Provide the [X, Y] coordinate of the cell's center where the given text is located.  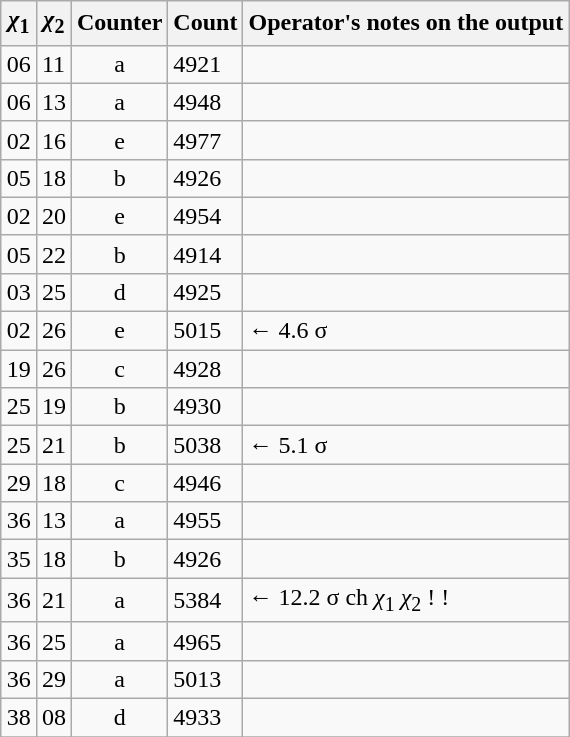
4946 [206, 483]
4925 [206, 292]
35 [18, 559]
5038 [206, 445]
38 [18, 717]
4977 [206, 140]
Count [206, 23]
11 [54, 64]
Operator's notes on the output [406, 23]
16 [54, 140]
5013 [206, 679]
χ2 [54, 23]
← 12.2 σ ch χ1 χ2 ! ! [406, 600]
← 5.1 σ [406, 445]
4948 [206, 102]
20 [54, 216]
08 [54, 717]
← 4.6 σ [406, 331]
5015 [206, 331]
4933 [206, 717]
4965 [206, 641]
03 [18, 292]
5384 [206, 600]
4930 [206, 407]
4955 [206, 521]
4914 [206, 254]
22 [54, 254]
4954 [206, 216]
4921 [206, 64]
4928 [206, 369]
χ1 [18, 23]
Counter [119, 23]
